Scan for the cell matching the given text and deliver its (x, y) coordinate at center. 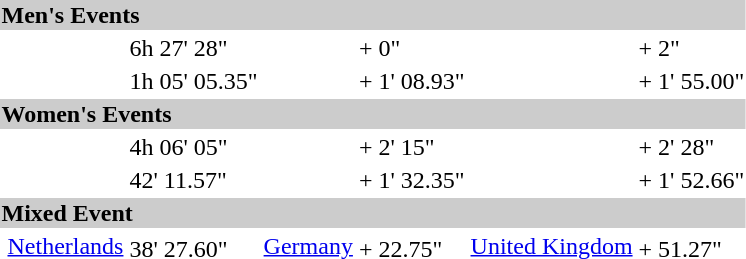
+ 1' 08.93" (412, 81)
+ 0" (412, 48)
+ 1' 55.00" (692, 81)
4h 06' 05" (194, 147)
42' 11.57" (194, 180)
1h 05' 05.35" (194, 81)
+ 2' 28" (692, 147)
Women's Events (373, 114)
+ 1' 32.35" (412, 180)
6h 27' 28" (194, 48)
Mixed Event (373, 213)
+ 2' 15" (412, 147)
Men's Events (373, 15)
+ 2" (692, 48)
+ 1' 52.66" (692, 180)
